Find where the given text appears and provide that cell's center as [x, y] coordinate. 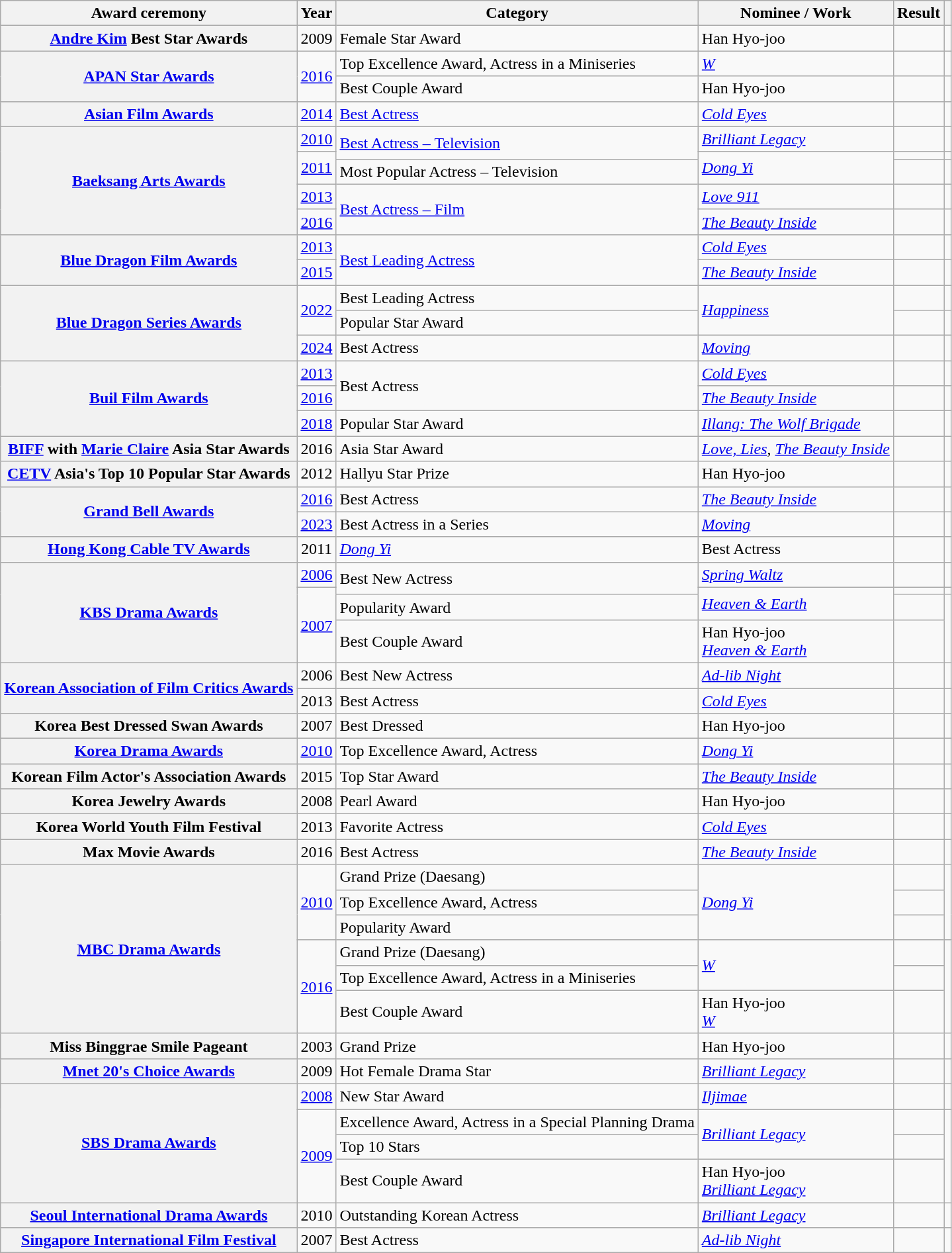
Award ceremony [149, 13]
Category [517, 13]
New Star Award [517, 1096]
Outstanding Korean Actress [517, 1215]
Hallyu Star Prize [517, 474]
SBS Drama Awards [149, 1142]
Han Hyo-joo Heaven & Earth [795, 641]
Top 10 Stars [517, 1147]
APAN Star Awards [149, 76]
2018 [316, 424]
Blue Dragon Series Awards [149, 322]
CETV Asia's Top 10 Popular Star Awards [149, 474]
Max Movie Awards [149, 852]
Korea Best Dressed Swan Awards [149, 726]
2003 [316, 1046]
Mnet 20's Choice Awards [149, 1071]
2012 [316, 474]
Korea Drama Awards [149, 751]
Heaven & Earth [795, 604]
Nominee / Work [795, 13]
Seoul International Drama Awards [149, 1215]
Top Star Award [517, 776]
Love, Lies, The Beauty Inside [795, 449]
Han Hyo-joo Brilliant Legacy [795, 1181]
Han Hyo-joo W [795, 1011]
Buil Film Awards [149, 398]
Happiness [795, 310]
Korean Association of Film Critics Awards [149, 688]
Best Dressed [517, 726]
Love 911 [795, 197]
Hong Kong Cable TV Awards [149, 549]
MBC Drama Awards [149, 949]
2024 [316, 348]
Miss Binggrae Smile Pageant [149, 1046]
Korean Film Actor's Association Awards [149, 776]
Illang: The Wolf Brigade [795, 424]
Best Actress in a Series [517, 524]
Best Actress – Television [517, 143]
Iljimae [795, 1096]
KBS Drama Awards [149, 612]
Favorite Actress [517, 827]
Korea World Youth Film Festival [149, 827]
Grand Prize [517, 1046]
Result [918, 13]
Year [316, 13]
Blue Dragon Film Awards [149, 259]
Hot Female Drama Star [517, 1071]
Korea Jewelry Awards [149, 802]
Andre Kim Best Star Awards [149, 38]
Singapore International Film Festival [149, 1240]
BIFF with Marie Claire Asia Star Awards [149, 449]
Spring Waltz [795, 575]
Asia Star Award [517, 449]
Pearl Award [517, 802]
2022 [316, 310]
Excellence Award, Actress in a Special Planning Drama [517, 1122]
Female Star Award [517, 38]
Baeksang Arts Awards [149, 180]
Asian Film Awards [149, 114]
2023 [316, 524]
Grand Bell Awards [149, 512]
Best Actress – Film [517, 209]
2014 [316, 114]
Most Popular Actress – Television [517, 171]
